Locate the cell with the specified text and output its [X, Y] center coordinate. 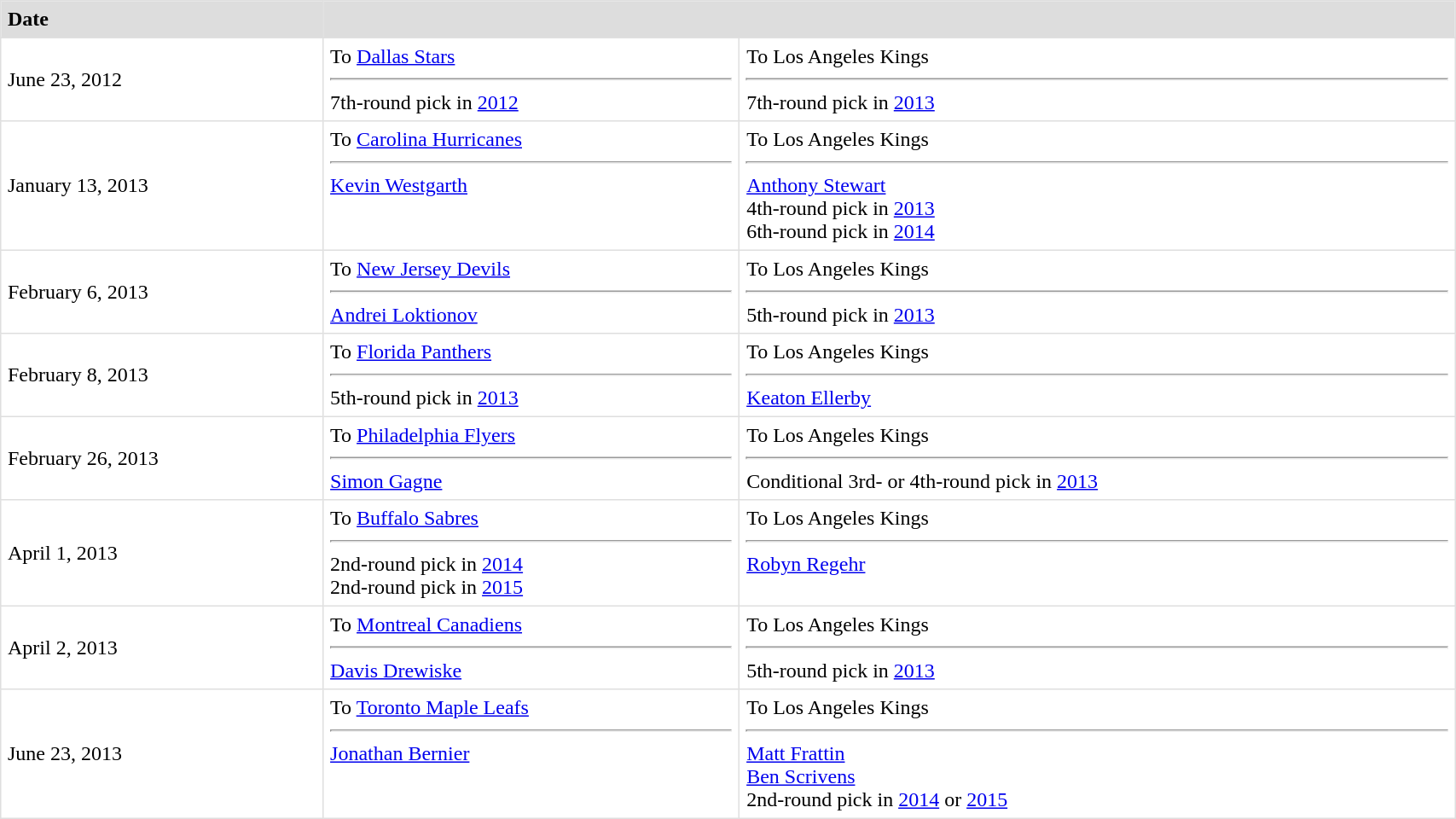
April 2, 2013 [162, 648]
January 13, 2013 [162, 186]
June 23, 2013 [162, 754]
To Los Angeles Kings 7th-round pick in 2013 [1097, 79]
April 1, 2013 [162, 553]
To Los Angeles Kings Matt FrattinBen Scrivens2nd-round pick in 2014 or 2015 [1097, 754]
To Buffalo Sabres 2nd-round pick in 20142nd-round pick in 2015 [531, 553]
June 23, 2012 [162, 79]
To Montreal Canadiens Davis Drewiske [531, 648]
February 6, 2013 [162, 292]
Date [162, 20]
To Florida Panthers 5th-round pick in 2013 [531, 375]
To Dallas Stars 7th-round pick in 2012 [531, 79]
To Philadelphia Flyers Simon Gagne [531, 458]
To Los Angeles Kings Conditional 3rd- or 4th-round pick in 2013 [1097, 458]
To Los Angeles Kings Robyn Regehr [1097, 553]
To Los Angeles Kings Anthony Stewart4th-round pick in 20136th-round pick in 2014 [1097, 186]
February 8, 2013 [162, 375]
To New Jersey Devils Andrei Loktionov [531, 292]
To Los Angeles Kings Keaton Ellerby [1097, 375]
To Toronto Maple Leafs Jonathan Bernier [531, 754]
To Carolina Hurricanes Kevin Westgarth [531, 186]
February 26, 2013 [162, 458]
